Identify which cell holds the provided text, then report its [X, Y] central coordinate. 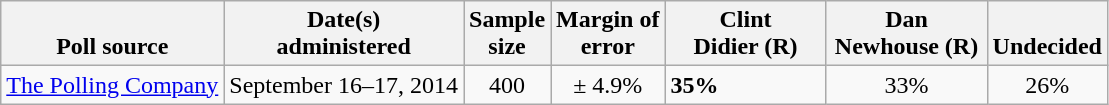
Margin oferror [608, 34]
Date(s)administered [344, 34]
± 4.9% [608, 85]
ClintDidier (R) [746, 34]
35% [746, 85]
Samplesize [508, 34]
Undecided [1047, 34]
33% [906, 85]
Poll source [112, 34]
September 16–17, 2014 [344, 85]
DanNewhouse (R) [906, 34]
The Polling Company [112, 85]
400 [508, 85]
26% [1047, 85]
